Capture the cell that displays the provided text and extract its (X, Y) central coordinate. 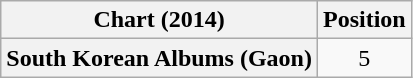
Position (364, 20)
Chart (2014) (160, 20)
South Korean Albums (Gaon) (160, 58)
5 (364, 58)
